Identify which cell holds the provided text, then report its (X, Y) central coordinate. 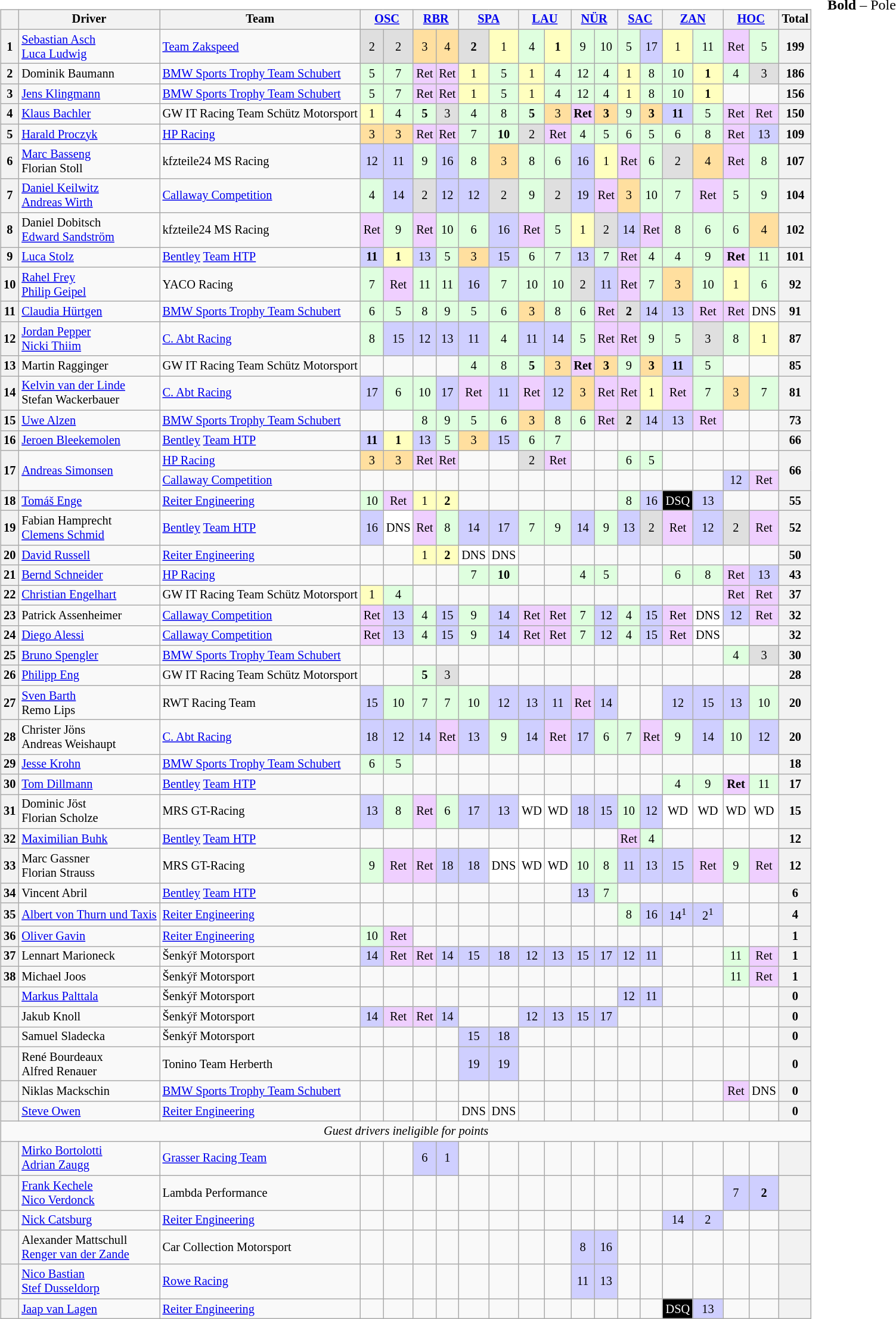
Jordan Pepper Nicki Thiim (89, 339)
31 (10, 812)
92 (795, 284)
36 (10, 936)
LAU (545, 20)
34 (10, 893)
Lennart Marioneck (89, 957)
33 (10, 866)
Frank Kechele Nico Verdonck (89, 1193)
27 (10, 703)
Sebastian Asch Luca Ludwig (89, 46)
SPA (489, 20)
Maximilian Buhk (89, 839)
186 (795, 74)
104 (795, 195)
Harald Proczyk (89, 134)
YACO Racing (260, 284)
Diego Alessi (89, 635)
Nico Bastian Stef Dusseldorp (89, 1281)
Vincent Abril (89, 893)
81 (795, 393)
150 (795, 114)
Nick Catsburg (89, 1220)
Mirko Bortolotti Adrian Zaugg (89, 1159)
Tom Dillmann (89, 784)
Jesse Krohn (89, 764)
141 (678, 914)
Rahel Frey Philip Geipel (89, 284)
55 (795, 501)
Dominik Baumann (89, 74)
Patrick Assenheimer (89, 615)
101 (795, 257)
Steve Owen (89, 1111)
RBR (436, 20)
David Russell (89, 555)
Michael Joos (89, 977)
Total (795, 20)
91 (795, 312)
35 (10, 914)
Marc Gassner Florian Strauss (89, 866)
Christer Jöns Andreas Weishaupt (89, 737)
102 (795, 230)
Grasser Racing Team (260, 1159)
50 (795, 555)
SAC (640, 20)
85 (795, 366)
Philipp Eng (89, 675)
199 (795, 46)
Claudia Hürtgen (89, 312)
Car Collection Motorsport (260, 1247)
43 (795, 575)
Markus Palttala (89, 997)
52 (795, 528)
107 (795, 162)
38 (10, 977)
Bernd Schneider (89, 575)
Daniel Keilwitz Andreas Wirth (89, 195)
Guest drivers ineligible for points (406, 1131)
Jakub Knoll (89, 1017)
Albert von Thurn und Taxis (89, 914)
156 (795, 94)
OSC (387, 20)
109 (795, 134)
Luca Stolz (89, 257)
Sven Barth Remo Lips (89, 703)
Lambda Performance (260, 1193)
Alexander Mattschull Renger van der Zande (89, 1247)
Marc Basseng Florian Stoll (89, 162)
Tomáš Enge (89, 501)
Niklas Mackschin (89, 1091)
NÜR (594, 20)
Jeroen Bleekemolen (89, 440)
26 (10, 675)
29 (10, 764)
Daniel Dobitsch Edward Sandström (89, 230)
Jaap van Lagen (89, 1309)
87 (795, 339)
Kelvin van der Linde Stefan Wackerbauer (89, 393)
René Bourdeaux Alfred Renauer (89, 1064)
Klaus Bachler (89, 114)
25 (10, 656)
Fabian Hamprecht Clemens Schmid (89, 528)
Oliver Gavin (89, 936)
ZAN (693, 20)
Bruno Spengler (89, 656)
Driver (89, 20)
22 (10, 595)
Dominic Jöst Florian Scholze (89, 812)
Tonino Team Herberth (260, 1064)
Rowe Racing (260, 1281)
Martin Ragginger (89, 366)
Christian Engelhart (89, 595)
23 (10, 615)
Jens Klingmann (89, 94)
Team (260, 20)
RWT Racing Team (260, 703)
Uwe Alzen (89, 420)
73 (795, 420)
Team Zakspeed (260, 46)
HOC (751, 20)
24 (10, 635)
Andreas Simonsen (89, 471)
Samuel Sladecka (89, 1036)
